Return the (X, Y) coordinate for the center point of the cell that contains the specified text.  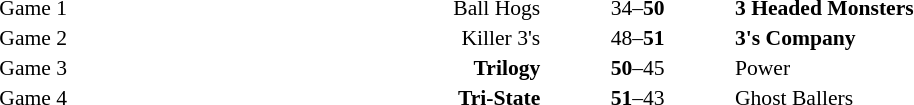
Killer 3's (306, 38)
50–45 (638, 68)
48–51 (638, 38)
Trilogy (306, 68)
